Output the (X, Y) coordinate of the center of the cell containing the given text.  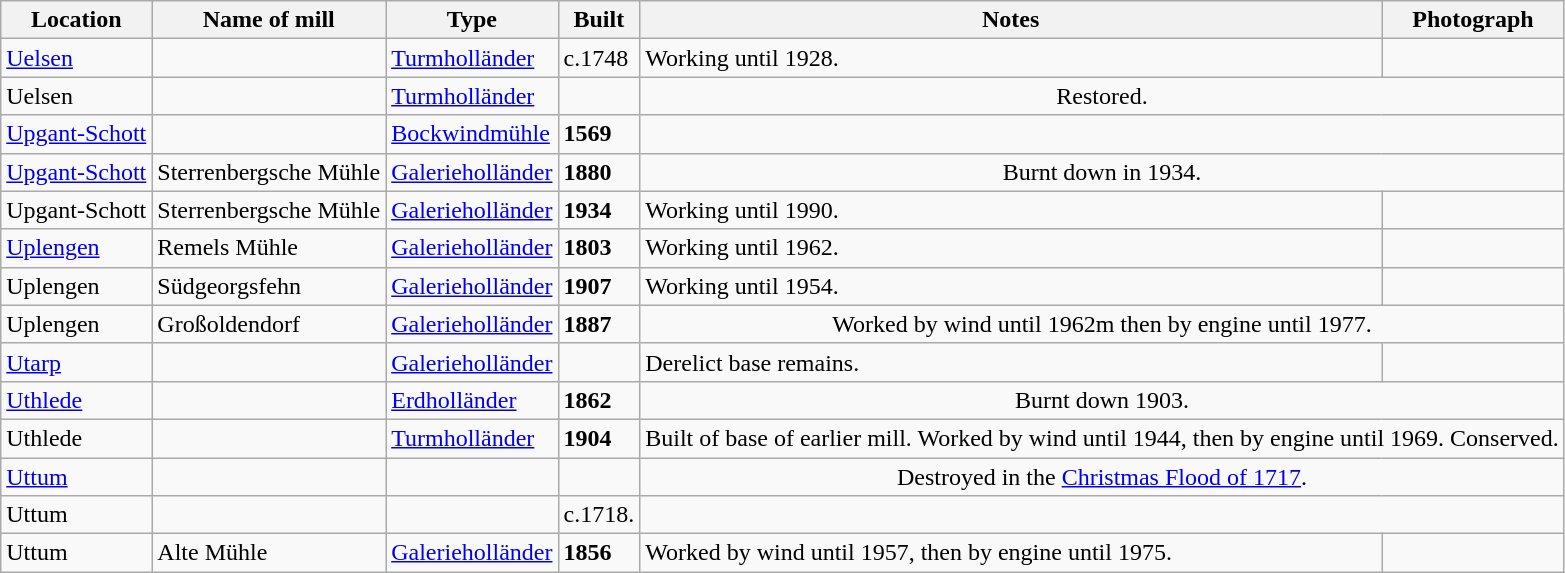
Worked by wind until 1957, then by engine until 1975. (1011, 553)
1569 (599, 134)
Erdholländer (472, 400)
Derelict base remains. (1011, 362)
Type (472, 20)
1907 (599, 286)
Burnt down in 1934. (1102, 172)
Built of base of earlier mill. Worked by wind until 1944, then by engine until 1969. Conserved. (1102, 438)
Name of mill (269, 20)
c.1718. (599, 515)
Remels Mühle (269, 248)
Bockwindmühle (472, 134)
Location (76, 20)
1904 (599, 438)
Südgeorgsfehn (269, 286)
Destroyed in the Christmas Flood of 1717. (1102, 477)
Großoldendorf (269, 324)
Photograph (1474, 20)
c.1748 (599, 58)
1934 (599, 210)
Working until 1928. (1011, 58)
Worked by wind until 1962m then by engine until 1977. (1102, 324)
Restored. (1102, 96)
1862 (599, 400)
Notes (1011, 20)
1880 (599, 172)
Utarp (76, 362)
Working until 1962. (1011, 248)
Built (599, 20)
Alte Mühle (269, 553)
Working until 1990. (1011, 210)
1803 (599, 248)
Burnt down 1903. (1102, 400)
1887 (599, 324)
1856 (599, 553)
Working until 1954. (1011, 286)
